For the text-containing cell, return its midpoint in (X, Y) coordinate format. 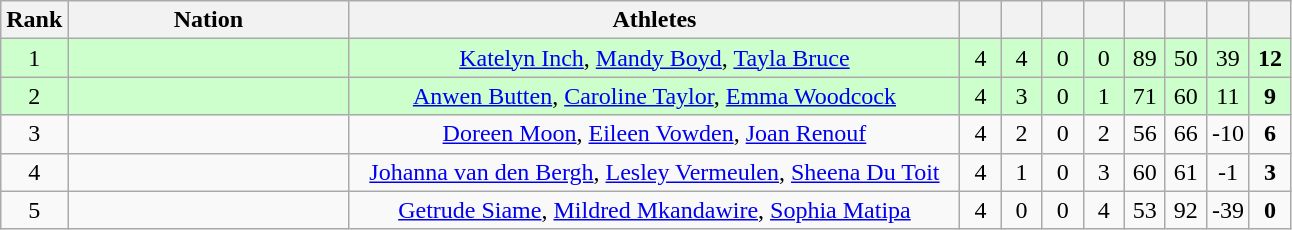
Getrude Siame, Mildred Mkandawire, Sophia Matipa (654, 210)
Johanna van den Bergh, Lesley Vermeulen, Sheena Du Toit (654, 172)
12 (1270, 58)
39 (1228, 58)
89 (1144, 58)
-39 (1228, 210)
-10 (1228, 134)
50 (1186, 58)
-1 (1228, 172)
11 (1228, 96)
53 (1144, 210)
92 (1186, 210)
56 (1144, 134)
66 (1186, 134)
71 (1144, 96)
Katelyn Inch, Mandy Boyd, Tayla Bruce (654, 58)
Anwen Butten, Caroline Taylor, Emma Woodcock (654, 96)
5 (34, 210)
6 (1270, 134)
Nation (208, 20)
Doreen Moon, Eileen Vowden, Joan Renouf (654, 134)
Rank (34, 20)
Athletes (654, 20)
61 (1186, 172)
9 (1270, 96)
